Output the [x, y] coordinate of the center of the cell containing the given text.  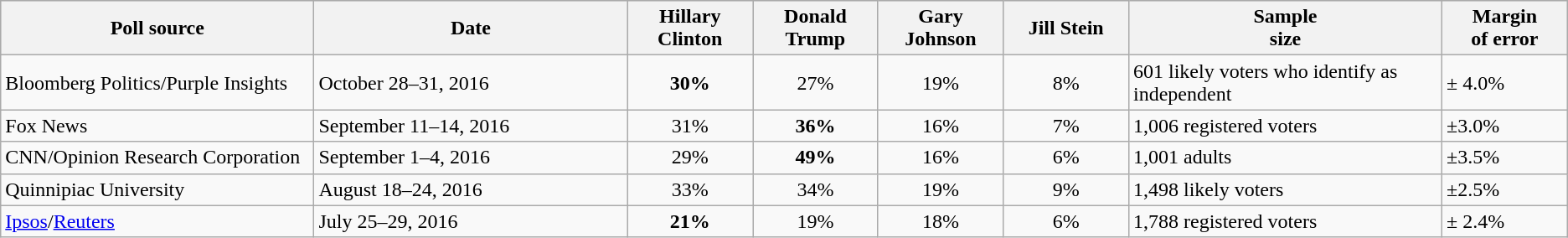
33% [690, 189]
Poll source [157, 28]
Gary Johnson [941, 28]
± 4.0% [1505, 82]
49% [816, 158]
8% [1066, 82]
October 28–31, 2016 [471, 82]
31% [690, 126]
29% [690, 158]
21% [690, 221]
30% [690, 82]
Date [471, 28]
September 1–4, 2016 [471, 158]
Marginof error [1505, 28]
September 11–14, 2016 [471, 126]
July 25–29, 2016 [471, 221]
27% [816, 82]
Quinnipiac University [157, 189]
9% [1066, 189]
18% [941, 221]
±3.5% [1505, 158]
34% [816, 189]
1,001 adults [1285, 158]
Hillary Clinton [690, 28]
1,498 likely voters [1285, 189]
Jill Stein [1066, 28]
Donald Trump [816, 28]
±2.5% [1505, 189]
± 2.4% [1505, 221]
August 18–24, 2016 [471, 189]
Fox News [157, 126]
601 likely voters who identify as independent [1285, 82]
1,788 registered voters [1285, 221]
Bloomberg Politics/Purple Insights [157, 82]
36% [816, 126]
±3.0% [1505, 126]
1,006 registered voters [1285, 126]
Samplesize [1285, 28]
7% [1066, 126]
CNN/Opinion Research Corporation [157, 158]
Ipsos/Reuters [157, 221]
